Identify which cell holds the provided text, then report its (X, Y) central coordinate. 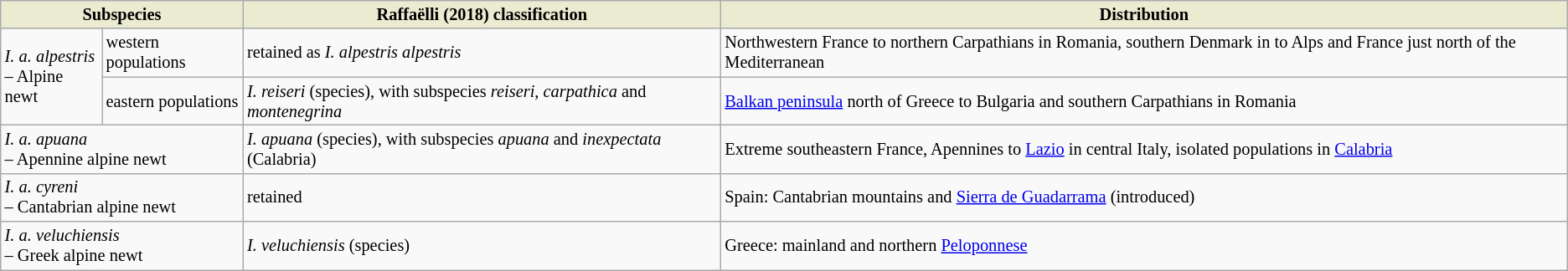
I. a. cyreni – Cantabrian alpine newt (122, 197)
Spain: Cantabrian mountains and Sierra de Guadarrama (introduced) (1144, 197)
western populations (173, 53)
Extreme southeastern France, Apennines to Lazio in central Italy, isolated populations in Calabria (1144, 150)
eastern populations (173, 101)
Raffaëlli (2018) classification (482, 15)
I. apuana (species), with subspecies apuana and inexpectata (Calabria) (482, 150)
I. veluchiensis (species) (482, 246)
Distribution (1144, 15)
Subspecies (122, 15)
retained as I. alpestris alpestris (482, 53)
I. a. apuana – Apennine alpine newt (122, 150)
I. a. alpestris – Alpine newt (52, 77)
Northwestern France to northern Carpathians in Romania, southern Denmark in to Alps and France just north of the Mediterranean (1144, 53)
Balkan peninsula north of Greece to Bulgaria and southern Carpathians in Romania (1144, 101)
retained (482, 197)
I. a. veluchiensis – Greek alpine newt (122, 246)
Greece: mainland and northern Peloponnese (1144, 246)
I. reiseri (species), with subspecies reiseri, carpathica and montenegrina (482, 101)
